Determine the [X, Y] coordinate at the center of the cell enclosing the given text.  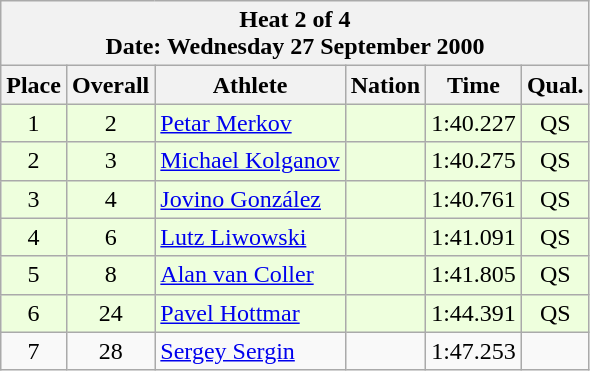
1:40.275 [474, 161]
24 [110, 313]
Michael Kolganov [250, 161]
Lutz Liwowski [250, 237]
7 [34, 351]
1:40.761 [474, 199]
Petar Merkov [250, 123]
Pavel Hottmar [250, 313]
Jovino González [250, 199]
8 [110, 275]
1:40.227 [474, 123]
Place [34, 85]
Time [474, 85]
1 [34, 123]
28 [110, 351]
Qual. [555, 85]
Sergey Sergin [250, 351]
1:44.391 [474, 313]
Athlete [250, 85]
1:41.091 [474, 237]
Overall [110, 85]
Nation [385, 85]
Alan van Coller [250, 275]
Heat 2 of 4 Date: Wednesday 27 September 2000 [295, 34]
1:47.253 [474, 351]
5 [34, 275]
1:41.805 [474, 275]
